Scan for the cell matching the given text and deliver its (x, y) coordinate at center. 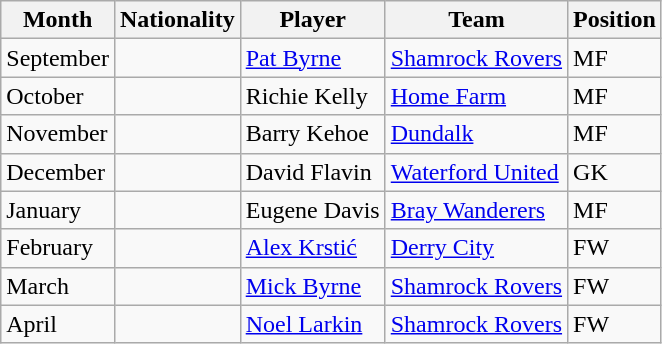
Dundalk (476, 134)
March (58, 286)
December (58, 172)
Pat Byrne (312, 58)
Richie Kelly (312, 96)
October (58, 96)
Bray Wanderers (476, 210)
David Flavin (312, 172)
GK (615, 172)
Derry City (476, 248)
November (58, 134)
Player (312, 20)
Team (476, 20)
February (58, 248)
Alex Krstić (312, 248)
Nationality (177, 20)
Noel Larkin (312, 324)
Waterford United (476, 172)
Home Farm (476, 96)
September (58, 58)
Mick Byrne (312, 286)
January (58, 210)
Position (615, 20)
April (58, 324)
Month (58, 20)
Barry Kehoe (312, 134)
Eugene Davis (312, 210)
